Scan for the cell matching the given text and deliver its [x, y] coordinate at center. 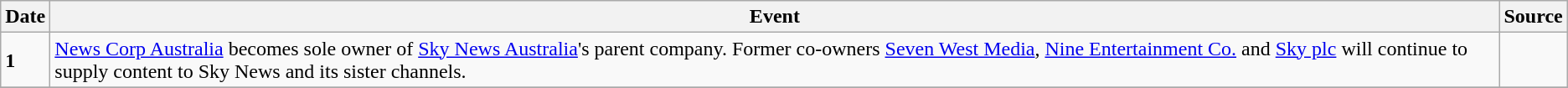
Event [775, 17]
1 [25, 60]
Source [1533, 17]
Date [25, 17]
